Locate the cell with the specified text and output its (x, y) center coordinate. 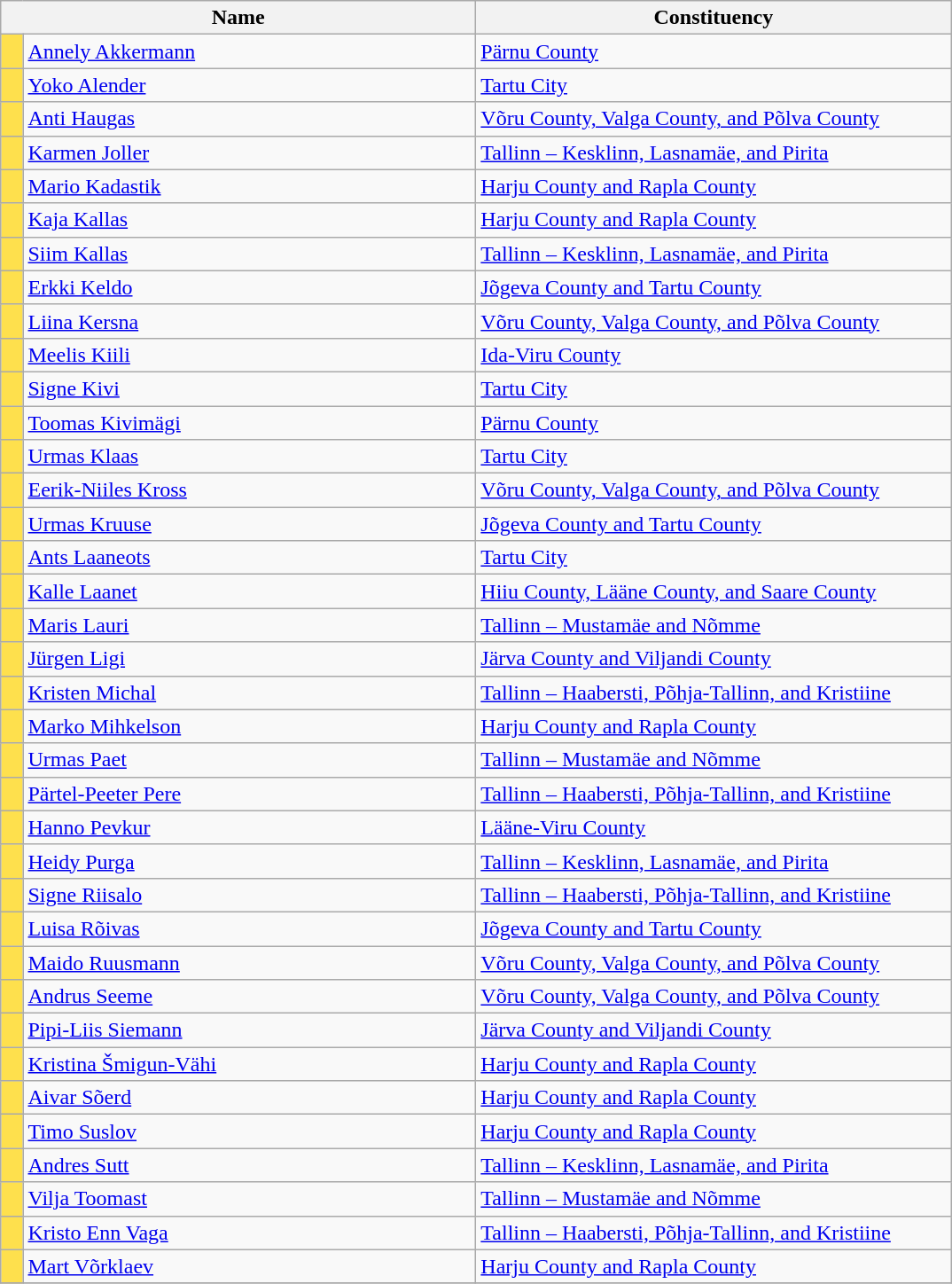
Maido Ruusmann (250, 962)
Annely Akkermann (250, 51)
Mario Kadastik (250, 186)
Pärtel-Peeter Pere (250, 794)
Kaja Kallas (250, 220)
Andres Sutt (250, 1165)
Meelis Kiili (250, 355)
Heidy Purga (250, 861)
Mart Võrklaev (250, 1266)
Kalle Laanet (250, 591)
Aivar Sõerd (250, 1098)
Liina Kersna (250, 321)
Yoko Alender (250, 85)
Karmen Joller (250, 153)
Signe Kivi (250, 388)
Erkki Keldo (250, 287)
Eerik-Niiles Kross (250, 490)
Pipi-Liis Siemann (250, 1030)
Kristo Enn Vaga (250, 1233)
Kristina Šmigun-Vähi (250, 1064)
Anti Haugas (250, 119)
Ida-Viru County (714, 355)
Constituency (714, 18)
Luisa Rõivas (250, 928)
Maris Lauri (250, 625)
Urmas Paet (250, 760)
Urmas Klaas (250, 457)
Vilja Toomast (250, 1199)
Jürgen Ligi (250, 659)
Siim Kallas (250, 254)
Signe Riisalo (250, 895)
Ants Laaneots (250, 558)
Lääne-Viru County (714, 827)
Hanno Pevkur (250, 827)
Kristen Michal (250, 693)
Hiiu County, Lääne County, and Saare County (714, 591)
Name (238, 18)
Timo Suslov (250, 1131)
Andrus Seeme (250, 997)
Toomas Kivimägi (250, 423)
Marko Mihkelson (250, 726)
Urmas Kruuse (250, 524)
